For the text-containing cell, return its midpoint in [x, y] coordinate format. 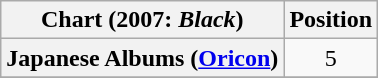
Position [331, 20]
5 [331, 58]
Japanese Albums (Oricon) [142, 58]
Chart (2007: Black) [142, 20]
